Identify which cell holds the provided text, then report its (x, y) central coordinate. 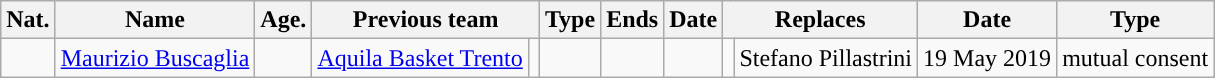
Previous team (426, 20)
Name (155, 20)
Age. (284, 20)
mutual consent (1136, 58)
Stefano Pillastrini (826, 58)
Replaces (820, 20)
Ends (632, 20)
19 May 2019 (988, 58)
Maurizio Buscaglia (155, 58)
Aquila Basket Trento (420, 58)
Nat. (28, 20)
